Return (X, Y) of the center of cell containing provided text 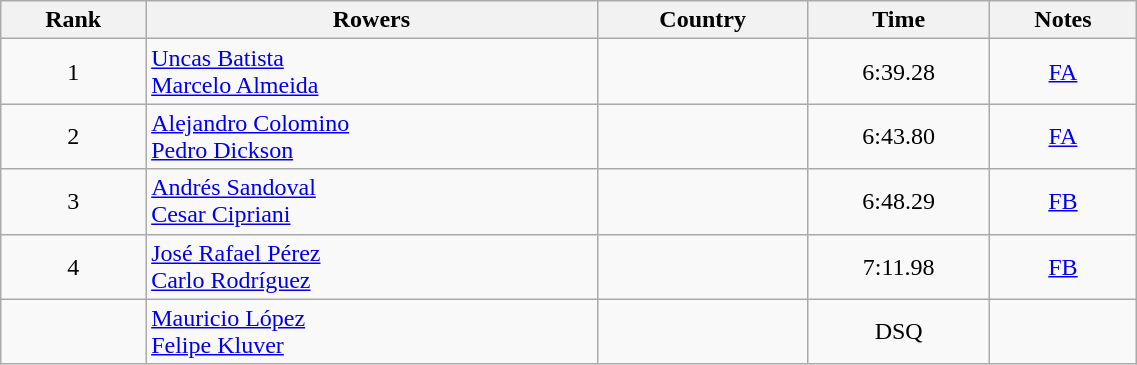
6:39.28 (898, 72)
4 (74, 266)
6:43.80 (898, 136)
Rowers (372, 20)
6:48.29 (898, 202)
1 (74, 72)
Mauricio LópezFelipe Kluver (372, 332)
Uncas BatistaMarcelo Almeida (372, 72)
2 (74, 136)
DSQ (898, 332)
Time (898, 20)
Country (702, 20)
Alejandro ColominoPedro Dickson (372, 136)
7:11.98 (898, 266)
3 (74, 202)
Notes (1063, 20)
Rank (74, 20)
Andrés SandovalCesar Cipriani (372, 202)
José Rafael PérezCarlo Rodríguez (372, 266)
